Pinpoint the cell where the given text exists, returning its [x, y] midpoint coordinate. 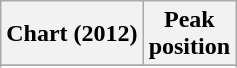
Peakposition [189, 34]
Chart (2012) [72, 34]
